Identify which cell holds the provided text, then report its (X, Y) central coordinate. 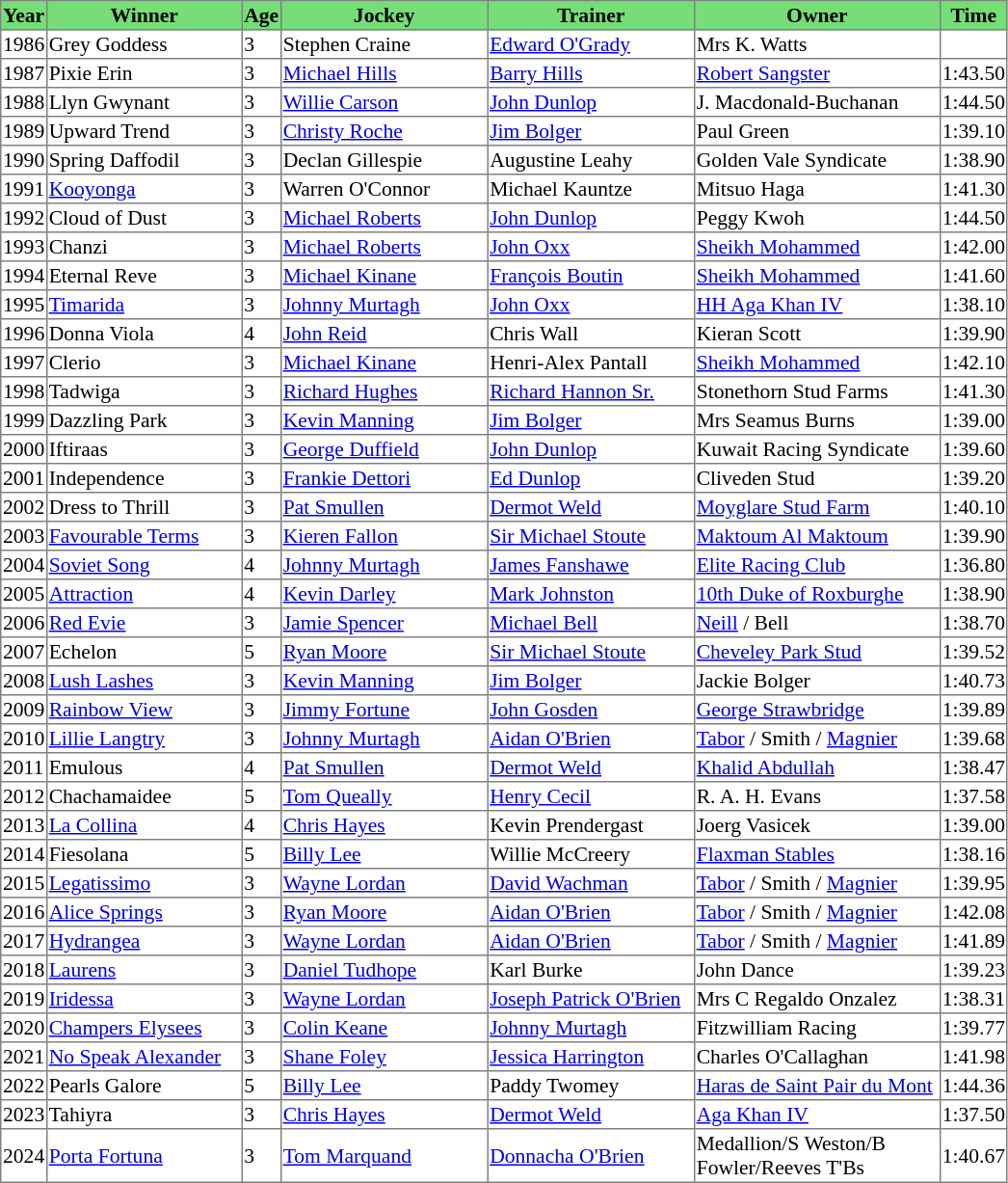
2004 (24, 565)
2015 (24, 883)
1991 (24, 189)
Cloud of Dust (144, 218)
1:40.10 (973, 507)
2016 (24, 912)
Charles O'Callaghan (817, 1057)
Declan Gillespie (384, 160)
Khalid Abdullah (817, 767)
1:38.16 (973, 854)
1:41.60 (973, 276)
Echelon (144, 652)
2013 (24, 825)
Kuwait Racing Syndicate (817, 449)
1997 (24, 363)
Stonethorn Stud Farms (817, 391)
Augustine Leahy (591, 160)
2012 (24, 796)
Independence (144, 478)
Iridessa (144, 999)
Neill / Bell (817, 623)
2005 (24, 594)
John Gosden (591, 710)
Richard Hughes (384, 391)
Attraction (144, 594)
Dress to Thrill (144, 507)
Timarida (144, 305)
HH Aga Khan IV (817, 305)
1:42.10 (973, 363)
Tadwiga (144, 391)
George Duffield (384, 449)
Joerg Vasicek (817, 825)
Cliveden Stud (817, 478)
1986 (24, 44)
Edward O'Grady (591, 44)
Peggy Kwoh (817, 218)
2017 (24, 941)
Dazzling Park (144, 420)
1996 (24, 334)
Alice Springs (144, 912)
Donnacha O'Brien (591, 1156)
1:41.98 (973, 1057)
1:44.36 (973, 1086)
Kieren Fallon (384, 536)
Mark Johnston (591, 594)
Flaxman Stables (817, 854)
1999 (24, 420)
Hydrangea (144, 941)
Paddy Twomey (591, 1086)
10th Duke of Roxburghe (817, 594)
1:38.47 (973, 767)
Lillie Langtry (144, 739)
Tom Queally (384, 796)
Clerio (144, 363)
Robert Sangster (817, 73)
Eternal Reve (144, 276)
1:41.89 (973, 941)
1:39.10 (973, 131)
Moyglare Stud Farm (817, 507)
2006 (24, 623)
Medallion/S Weston/B Fowler/Reeves T'Bs (817, 1156)
John Dance (817, 970)
Porta Fortuna (144, 1156)
1:43.50 (973, 73)
1:37.50 (973, 1115)
2010 (24, 739)
2023 (24, 1115)
Daniel Tudhope (384, 970)
2019 (24, 999)
Tom Marquand (384, 1156)
2022 (24, 1086)
Champers Elysees (144, 1028)
1990 (24, 160)
Jessica Harrington (591, 1057)
2001 (24, 478)
1:40.73 (973, 681)
Ed Dunlop (591, 478)
Golden Vale Syndicate (817, 160)
Jockey (384, 15)
Spring Daffodil (144, 160)
Jimmy Fortune (384, 710)
Kevin Darley (384, 594)
2003 (24, 536)
François Boutin (591, 276)
1992 (24, 218)
Mrs C Regaldo Onzalez (817, 999)
Colin Keane (384, 1028)
1:38.70 (973, 623)
2011 (24, 767)
2020 (24, 1028)
Willie McCreery (591, 854)
1:38.31 (973, 999)
Shane Foley (384, 1057)
2007 (24, 652)
1:39.68 (973, 739)
Pearls Galore (144, 1086)
2009 (24, 710)
Kevin Prendergast (591, 825)
Chanzi (144, 247)
Trainer (591, 15)
Joseph Patrick O'Brien (591, 999)
La Collina (144, 825)
Donna Viola (144, 334)
Lush Lashes (144, 681)
Favourable Terms (144, 536)
1:39.20 (973, 478)
1:38.10 (973, 305)
Chachamaidee (144, 796)
Aga Khan IV (817, 1115)
Red Evie (144, 623)
Llyn Gwynant (144, 102)
Rainbow View (144, 710)
Soviet Song (144, 565)
1987 (24, 73)
Grey Goddess (144, 44)
Upward Trend (144, 131)
Henry Cecil (591, 796)
1:39.77 (973, 1028)
1:36.80 (973, 565)
2002 (24, 507)
1:37.58 (973, 796)
Michael Hills (384, 73)
Tahiyra (144, 1115)
1993 (24, 247)
1988 (24, 102)
1:42.08 (973, 912)
Emulous (144, 767)
Frankie Dettori (384, 478)
Warren O'Connor (384, 189)
Mitsuo Haga (817, 189)
2014 (24, 854)
David Wachman (591, 883)
2008 (24, 681)
Kieran Scott (817, 334)
Michael Kauntze (591, 189)
Stephen Craine (384, 44)
Owner (817, 15)
1995 (24, 305)
Cheveley Park Stud (817, 652)
1:42.00 (973, 247)
George Strawbridge (817, 710)
J. Macdonald-Buchanan (817, 102)
John Reid (384, 334)
2024 (24, 1156)
1989 (24, 131)
Fitzwilliam Racing (817, 1028)
1994 (24, 276)
2000 (24, 449)
Winner (144, 15)
1:40.67 (973, 1156)
Chris Wall (591, 334)
Elite Racing Club (817, 565)
R. A. H. Evans (817, 796)
Kooyonga (144, 189)
1998 (24, 391)
Willie Carson (384, 102)
Jamie Spencer (384, 623)
James Fanshawe (591, 565)
1:39.89 (973, 710)
Paul Green (817, 131)
Richard Hannon Sr. (591, 391)
Barry Hills (591, 73)
No Speak Alexander (144, 1057)
Haras de Saint Pair du Mont (817, 1086)
2021 (24, 1057)
Year (24, 15)
Michael Bell (591, 623)
Legatissimo (144, 883)
Laurens (144, 970)
Mrs K. Watts (817, 44)
2018 (24, 970)
Iftiraas (144, 449)
Mrs Seamus Burns (817, 420)
1:39.60 (973, 449)
Henri-Alex Pantall (591, 363)
Karl Burke (591, 970)
Time (973, 15)
1:39.52 (973, 652)
1:39.23 (973, 970)
Fiesolana (144, 854)
Pixie Erin (144, 73)
Maktoum Al Maktoum (817, 536)
Age (261, 15)
Christy Roche (384, 131)
1:39.95 (973, 883)
Jackie Bolger (817, 681)
